Determine the [X, Y] coordinate at the center of the cell enclosing the given text.  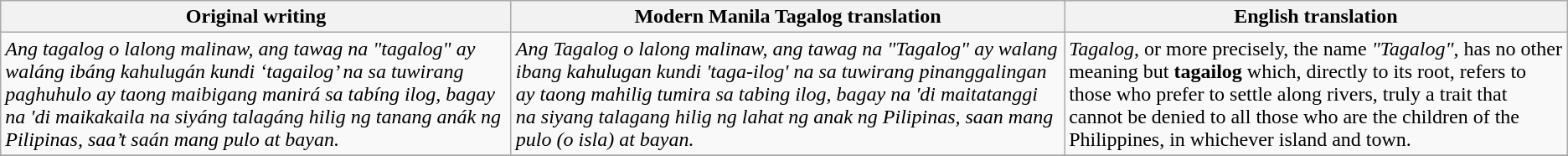
Modern Manila Tagalog translation [787, 17]
Original writing [256, 17]
English translation [1317, 17]
